Capture the cell that displays the provided text and extract its [X, Y] central coordinate. 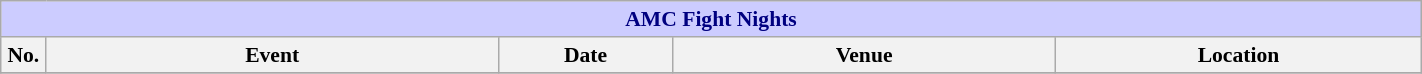
Date [586, 55]
No. [24, 55]
Location [1239, 55]
Event [272, 55]
Venue [864, 55]
AMC Fight Nights [711, 19]
